Provide the (x, y) coordinate of the cell's center where the given text is located.  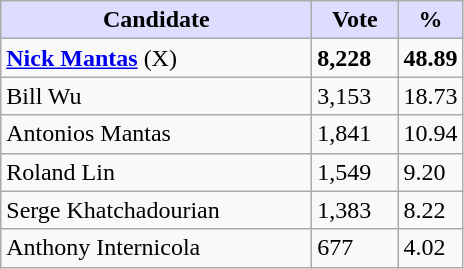
% (430, 20)
8,228 (355, 58)
Bill Wu (156, 96)
4.02 (430, 248)
3,153 (355, 96)
48.89 (430, 58)
Anthony Internicola (156, 248)
Nick Mantas (X) (156, 58)
10.94 (430, 134)
Roland Lin (156, 172)
9.20 (430, 172)
677 (355, 248)
1,549 (355, 172)
8.22 (430, 210)
Vote (355, 20)
Antonios Mantas (156, 134)
Candidate (156, 20)
18.73 (430, 96)
1,383 (355, 210)
Serge Khatchadourian (156, 210)
1,841 (355, 134)
